Scan for the cell matching the given text and deliver its (x, y) coordinate at center. 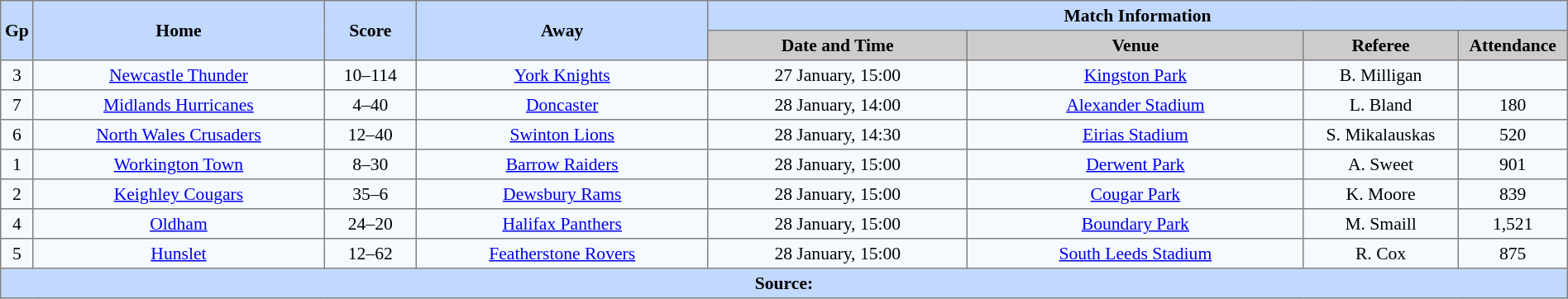
28 January, 14:00 (838, 105)
3 (17, 75)
L. Bland (1381, 105)
8–30 (370, 164)
Cougar Park (1135, 194)
Venue (1135, 45)
Newcastle Thunder (179, 75)
Away (562, 31)
27 January, 15:00 (838, 75)
5 (17, 254)
28 January, 14:30 (838, 135)
Keighley Cougars (179, 194)
Attendance (1513, 45)
B. Milligan (1381, 75)
Barrow Raiders (562, 164)
South Leeds Stadium (1135, 254)
24–20 (370, 224)
901 (1513, 164)
Halifax Panthers (562, 224)
Referee (1381, 45)
875 (1513, 254)
Kingston Park (1135, 75)
10–114 (370, 75)
839 (1513, 194)
Boundary Park (1135, 224)
Midlands Hurricanes (179, 105)
Home (179, 31)
Date and Time (838, 45)
Oldham (179, 224)
Alexander Stadium (1135, 105)
6 (17, 135)
Hunslet (179, 254)
Swinton Lions (562, 135)
4–40 (370, 105)
35–6 (370, 194)
1,521 (1513, 224)
Score (370, 31)
R. Cox (1381, 254)
12–40 (370, 135)
Doncaster (562, 105)
Source: (784, 283)
Workington Town (179, 164)
M. Smaill (1381, 224)
A. Sweet (1381, 164)
520 (1513, 135)
Featherstone Rovers (562, 254)
Gp (17, 31)
Derwent Park (1135, 164)
Match Information (1138, 16)
180 (1513, 105)
K. Moore (1381, 194)
2 (17, 194)
North Wales Crusaders (179, 135)
York Knights (562, 75)
7 (17, 105)
12–62 (370, 254)
Dewsbury Rams (562, 194)
4 (17, 224)
1 (17, 164)
Eirias Stadium (1135, 135)
S. Mikalauskas (1381, 135)
